For the text-containing cell, return its midpoint in (X, Y) coordinate format. 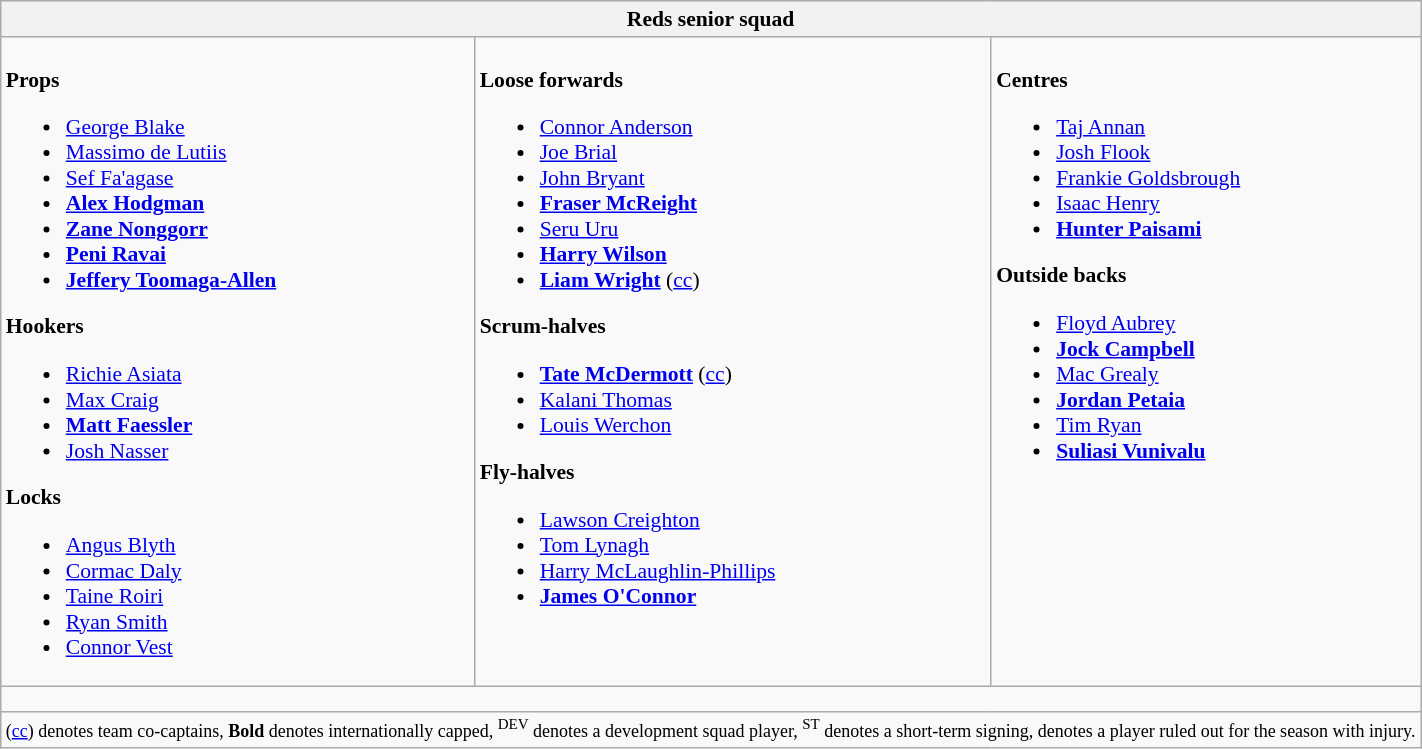
Reds senior squad (711, 19)
